For the text-containing cell, return its midpoint in [x, y] coordinate format. 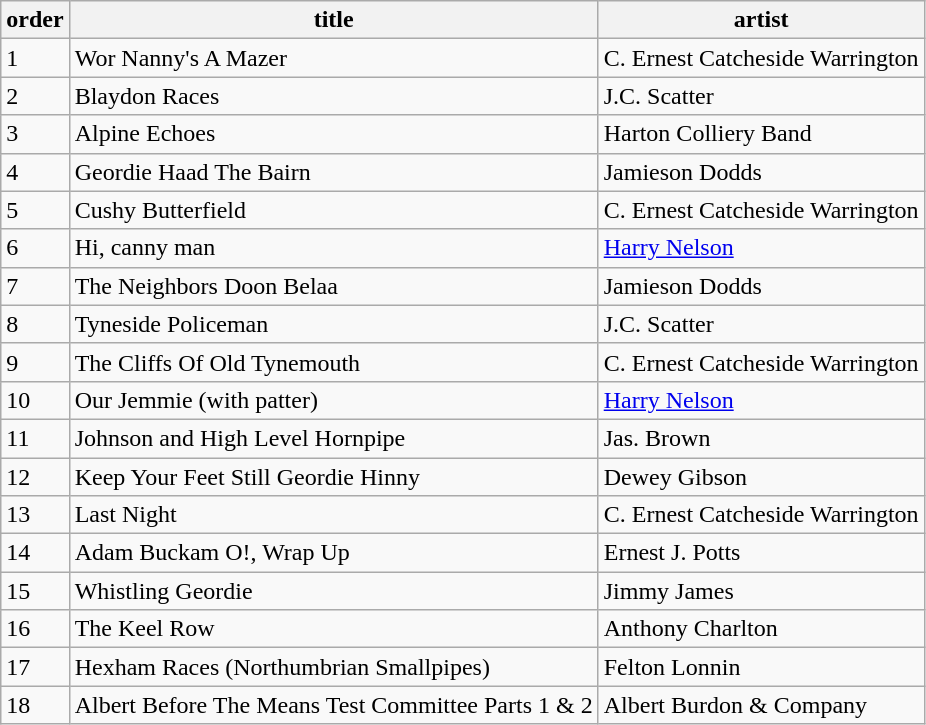
Tyneside Policeman [334, 324]
Keep Your Feet Still Geordie Hinny [334, 477]
9 [35, 362]
3 [35, 134]
Jimmy James [761, 591]
The Cliffs Of Old Tynemouth [334, 362]
17 [35, 667]
The Keel Row [334, 629]
Our Jemmie (with patter) [334, 400]
15 [35, 591]
The Neighbors Doon Belaa [334, 286]
11 [35, 438]
Dewey Gibson [761, 477]
Cushy Butterfield [334, 210]
order [35, 20]
1 [35, 58]
4 [35, 172]
Anthony Charlton [761, 629]
Alpine Echoes [334, 134]
Albert Burdon & Company [761, 705]
5 [35, 210]
Jas. Brown [761, 438]
title [334, 20]
7 [35, 286]
Johnson and High Level Hornpipe [334, 438]
Last Night [334, 515]
8 [35, 324]
10 [35, 400]
14 [35, 553]
Felton Lonnin [761, 667]
Wor Nanny's A Mazer [334, 58]
6 [35, 248]
Whistling Geordie [334, 591]
Ernest J. Potts [761, 553]
Adam Buckam O!, Wrap Up [334, 553]
Albert Before The Means Test Committee Parts 1 & 2 [334, 705]
artist [761, 20]
Hexham Races (Northumbrian Smallpipes) [334, 667]
12 [35, 477]
Hi, canny man [334, 248]
18 [35, 705]
Blaydon Races [334, 96]
13 [35, 515]
Harton Colliery Band [761, 134]
2 [35, 96]
16 [35, 629]
Geordie Haad The Bairn [334, 172]
